Locate the cell with the specified text and output its [X, Y] center coordinate. 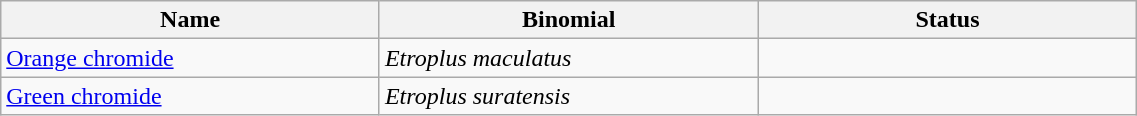
Binomial [568, 20]
Green chromide [190, 96]
Status [948, 20]
Etroplus maculatus [568, 58]
Name [190, 20]
Orange chromide [190, 58]
Etroplus suratensis [568, 96]
